Return the [x, y] coordinate for the center point of the cell that contains the specified text.  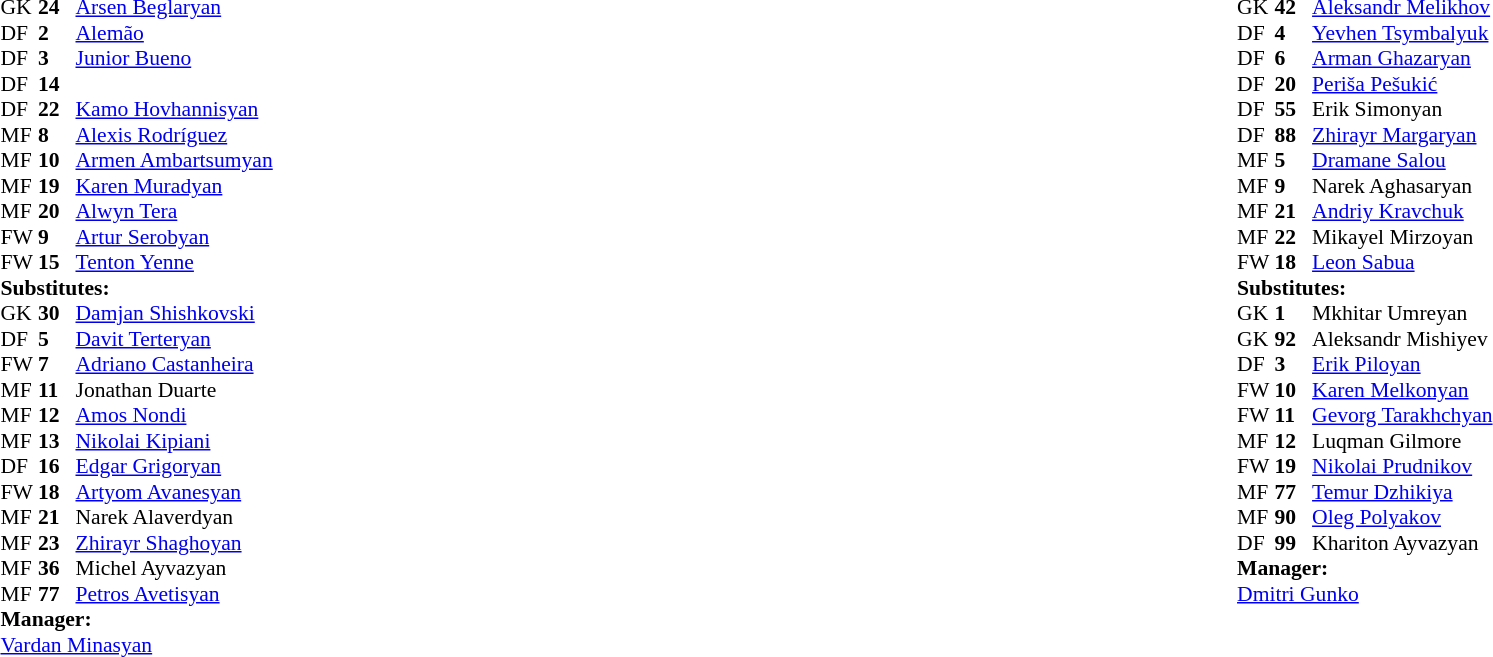
Nikolai Prudnikov [1402, 467]
Zhirayr Shaghoyan [174, 543]
Periša Pešukić [1402, 84]
15 [57, 263]
Mkhitar Umreyan [1402, 313]
55 [1294, 109]
Armen Ambartsumyan [174, 161]
Gevorg Tarakhchyan [1402, 415]
Narek Alaverdyan [174, 517]
Damjan Shishkovski [174, 313]
Amos Nondi [174, 415]
99 [1294, 543]
Michel Ayvazyan [174, 569]
Temur Dzhikiya [1402, 492]
Leon Sabua [1402, 263]
Dmitri Gunko [1365, 594]
Davit Terteryan [174, 339]
Artyom Avanesyan [174, 492]
Zhirayr Margaryan [1402, 135]
Alemão [174, 33]
30 [57, 313]
Dramane Salou [1402, 161]
90 [1294, 517]
Edgar Grigoryan [174, 467]
23 [57, 543]
Junior Bueno [174, 59]
Alwyn Tera [174, 211]
Aleksandr Mishiyev [1402, 339]
88 [1294, 135]
Artur Serobyan [174, 237]
Alexis Rodríguez [174, 135]
Oleg Polyakov [1402, 517]
Erik Piloyan [1402, 365]
1 [1294, 313]
Khariton Ayvazyan [1402, 543]
Mikayel Mirzoyan [1402, 237]
Arman Ghazaryan [1402, 59]
13 [57, 441]
Petros Avetisyan [174, 594]
92 [1294, 339]
14 [57, 84]
Tenton Yenne [174, 263]
7 [57, 365]
Jonathan Duarte [174, 390]
Erik Simonyan [1402, 109]
2 [57, 33]
Luqman Gilmore [1402, 441]
6 [1294, 59]
Narek Aghasaryan [1402, 186]
8 [57, 135]
Karen Melkonyan [1402, 390]
Karen Muradyan [174, 186]
Nikolai Kipiani [174, 441]
Adriano Castanheira [174, 365]
16 [57, 467]
4 [1294, 33]
36 [57, 569]
Andriy Kravchuk [1402, 211]
Yevhen Tsymbalyuk [1402, 33]
Kamo Hovhannisyan [174, 109]
